Output the [X, Y] coordinate of the center of the cell containing the given text.  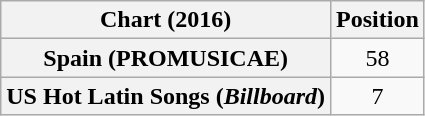
Position [378, 20]
Spain (PROMUSICAE) [166, 58]
US Hot Latin Songs (Billboard) [166, 96]
58 [378, 58]
Chart (2016) [166, 20]
7 [378, 96]
